Search for the cell housing the specified text and yield its (X, Y) center coordinate. 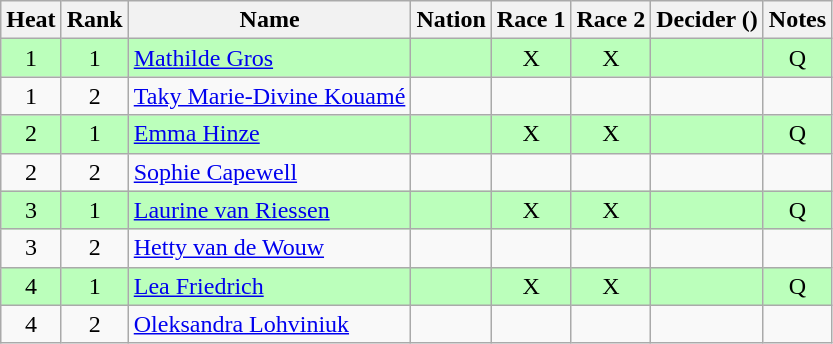
Race 1 (531, 20)
Taky Marie-Divine Kouamé (270, 96)
Rank (94, 20)
Nation (451, 20)
Notes (797, 20)
Hetty van de Wouw (270, 248)
Heat (31, 20)
Mathilde Gros (270, 58)
Laurine van Riessen (270, 210)
Race 2 (611, 20)
Lea Friedrich (270, 286)
Sophie Capewell (270, 172)
Emma Hinze (270, 134)
Decider () (708, 20)
Name (270, 20)
Oleksandra Lohviniuk (270, 324)
